Provide the [X, Y] coordinate of the cell's center where the given text is located.  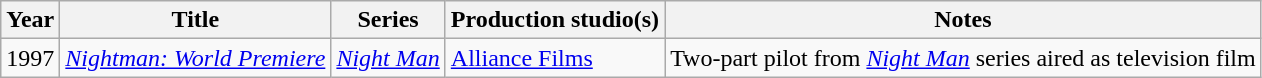
Series [388, 20]
Notes [964, 20]
Alliance Films [554, 58]
Two-part pilot from Night Man series aired as television film [964, 58]
Title [196, 20]
Nightman: World Premiere [196, 58]
Production studio(s) [554, 20]
Year [30, 20]
1997 [30, 58]
Night Man [388, 58]
